For the text-containing cell, return its midpoint in (X, Y) coordinate format. 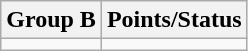
Group B (52, 20)
Points/Status (174, 20)
